Return [x, y] of the center of cell containing provided text 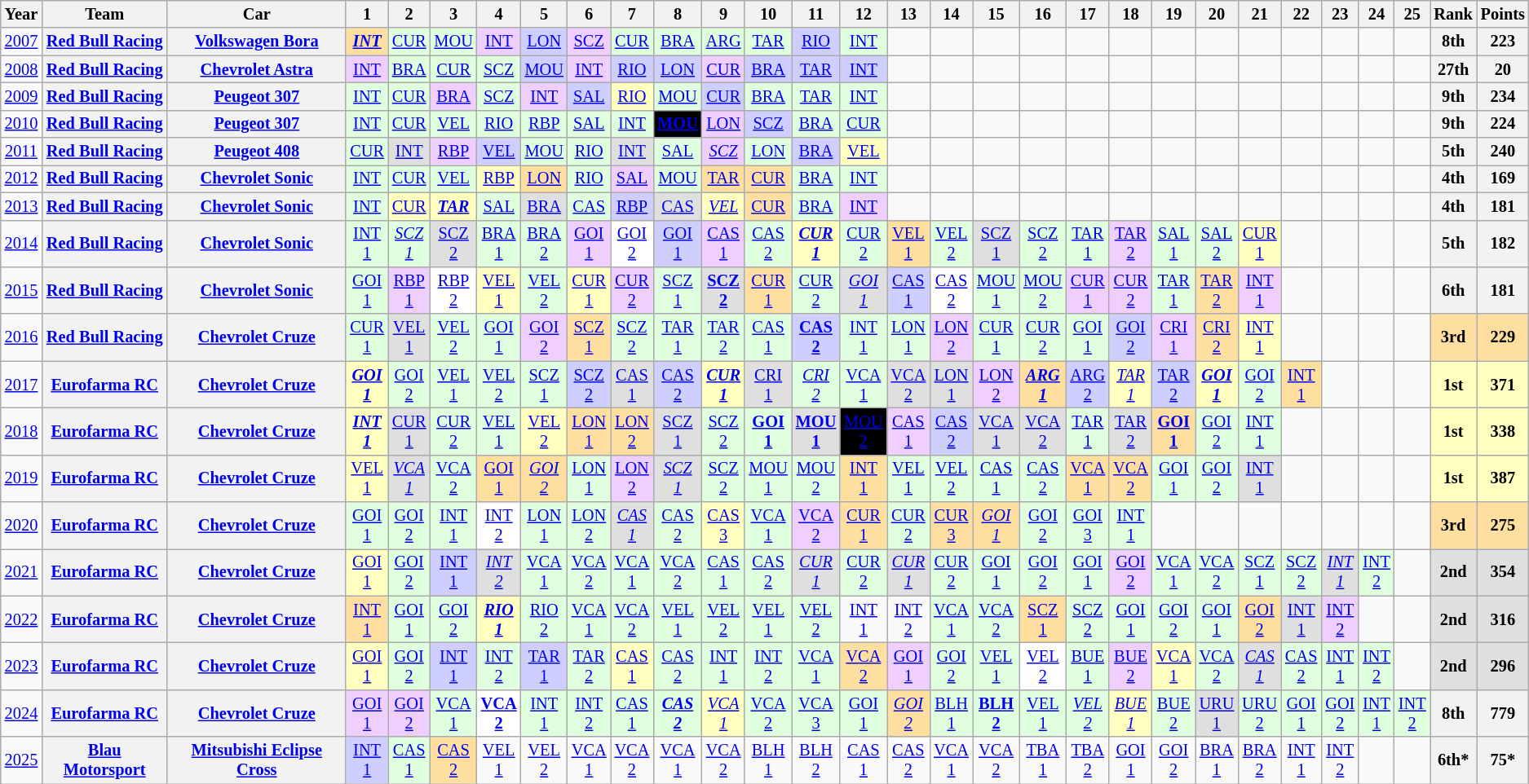
Rank [1453, 14]
RBP1 [409, 290]
12 [863, 14]
296 [1503, 666]
16 [1042, 14]
Chevrolet Astra [256, 69]
2014 [21, 244]
23 [1340, 14]
TBA2 [1088, 760]
18 [1130, 14]
24 [1377, 14]
1 [367, 14]
371 [1503, 385]
11 [816, 14]
GOI3 [1088, 526]
14 [951, 14]
354 [1503, 572]
17 [1088, 14]
VCA3 [816, 713]
SAL1 [1174, 244]
7 [633, 14]
2018 [21, 431]
2 [409, 14]
TBA1 [1042, 760]
URU2 [1259, 713]
22 [1301, 14]
2015 [21, 290]
2013 [21, 206]
6 [589, 14]
Peugeot 408 [256, 152]
169 [1503, 178]
2019 [21, 478]
223 [1503, 42]
779 [1503, 713]
Year [21, 14]
2025 [21, 760]
Volkswagen Bora [256, 42]
2012 [21, 178]
Car [256, 14]
5 [545, 14]
Blau Motorsport [104, 760]
RBP2 [453, 290]
275 [1503, 526]
15 [997, 14]
2020 [21, 526]
CAS3 [724, 526]
Mitsubishi Eclipse Cross [256, 760]
21 [1259, 14]
ARG [724, 42]
234 [1503, 96]
2010 [21, 124]
SAL2 [1217, 244]
2007 [21, 42]
2024 [21, 713]
19 [1174, 14]
6th* [1453, 760]
CUR3 [951, 526]
RIO2 [545, 619]
2022 [21, 619]
2011 [21, 152]
2021 [21, 572]
9 [724, 14]
75* [1503, 760]
ARG2 [1088, 385]
URU1 [1217, 713]
ARG1 [1042, 385]
3 [453, 14]
2017 [21, 385]
316 [1503, 619]
229 [1503, 337]
4 [499, 14]
2023 [21, 666]
2009 [21, 96]
RIO1 [499, 619]
25 [1412, 14]
8 [678, 14]
182 [1503, 244]
10 [768, 14]
13 [908, 14]
240 [1503, 152]
6th [1453, 290]
2008 [21, 69]
Team [104, 14]
224 [1503, 124]
387 [1503, 478]
27th [1453, 69]
2016 [21, 337]
Points [1503, 14]
338 [1503, 431]
